Provide the (X, Y) coordinate of the cell's center where the given text is located.  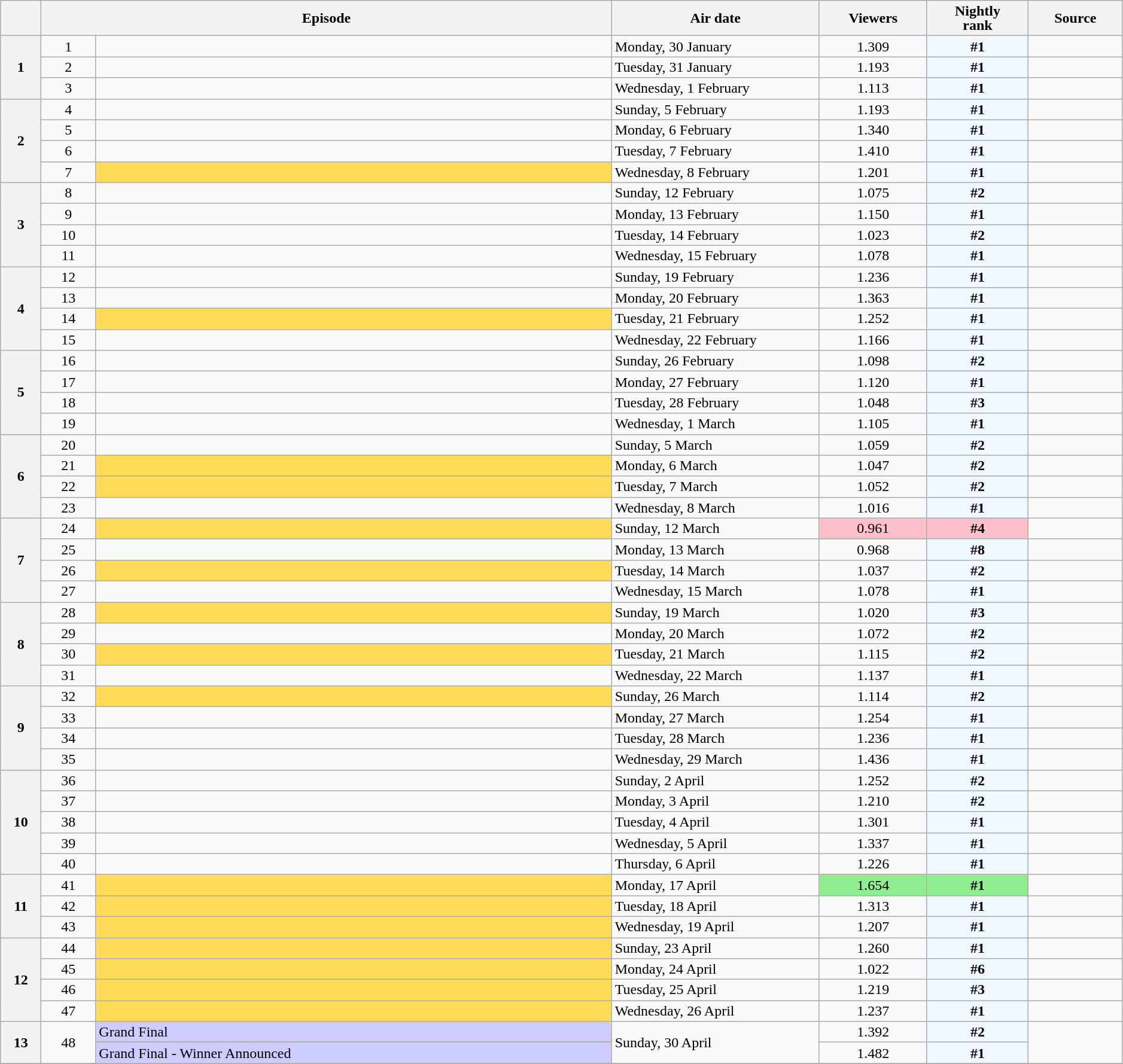
Air date (716, 18)
1.210 (873, 801)
1.105 (873, 423)
Monday, 24 April (716, 969)
30 (68, 654)
Tuesday, 25 April (716, 990)
38 (68, 822)
Sunday, 19 February (716, 278)
47 (68, 1011)
Monday, 20 March (716, 634)
40 (68, 864)
1.260 (873, 949)
1.022 (873, 969)
Sunday, 30 April (716, 1042)
48 (68, 1042)
1.207 (873, 927)
1.016 (873, 507)
1.201 (873, 172)
1.052 (873, 487)
1.254 (873, 718)
16 (68, 361)
Episode (327, 18)
1.392 (873, 1032)
Sunday, 5 February (716, 109)
23 (68, 507)
1.114 (873, 696)
1.023 (873, 234)
1.048 (873, 403)
Tuesday, 14 March (716, 571)
21 (68, 465)
1.313 (873, 906)
Monday, 30 January (716, 47)
1.059 (873, 445)
Tuesday, 7 March (716, 487)
Tuesday, 28 February (716, 403)
Wednesday, 22 February (716, 340)
Nightlyrank (978, 18)
17 (68, 382)
Sunday, 12 March (716, 529)
1.337 (873, 843)
Monday, 13 March (716, 549)
Wednesday, 15 February (716, 256)
Wednesday, 26 April (716, 1011)
Wednesday, 15 March (716, 591)
34 (68, 738)
25 (68, 549)
31 (68, 676)
Monday, 13 February (716, 214)
20 (68, 445)
Tuesday, 28 March (716, 738)
37 (68, 801)
1.237 (873, 1011)
Monday, 6 March (716, 465)
Sunday, 26 February (716, 361)
36 (68, 780)
1.072 (873, 634)
Source (1075, 18)
Tuesday, 31 January (716, 67)
24 (68, 529)
Monday, 27 February (716, 382)
Wednesday, 1 March (716, 423)
Sunday, 5 March (716, 445)
19 (68, 423)
35 (68, 760)
Tuesday, 4 April (716, 822)
Sunday, 23 April (716, 949)
32 (68, 696)
1.150 (873, 214)
39 (68, 843)
1.654 (873, 885)
Tuesday, 18 April (716, 906)
Sunday, 26 March (716, 696)
42 (68, 906)
1.098 (873, 361)
41 (68, 885)
Tuesday, 14 February (716, 234)
Wednesday, 8 March (716, 507)
Tuesday, 21 March (716, 654)
Wednesday, 8 February (716, 172)
1.309 (873, 47)
1.137 (873, 676)
Grand Final (354, 1032)
1.020 (873, 612)
#4 (978, 529)
#8 (978, 549)
Thursday, 6 April (716, 864)
0.961 (873, 529)
1.113 (873, 89)
1.115 (873, 654)
22 (68, 487)
1.482 (873, 1053)
1.037 (873, 571)
1.166 (873, 340)
15 (68, 340)
1.436 (873, 760)
Grand Final - Winner Announced (354, 1053)
Wednesday, 22 March (716, 676)
Sunday, 19 March (716, 612)
0.968 (873, 549)
18 (68, 403)
1.301 (873, 822)
46 (68, 990)
Sunday, 12 February (716, 193)
1.047 (873, 465)
1.410 (873, 151)
1.226 (873, 864)
Wednesday, 5 April (716, 843)
1.219 (873, 990)
28 (68, 612)
44 (68, 949)
Monday, 6 February (716, 130)
#6 (978, 969)
14 (68, 319)
Sunday, 2 April (716, 780)
Monday, 3 April (716, 801)
27 (68, 591)
1.363 (873, 298)
1.340 (873, 130)
1.075 (873, 193)
Tuesday, 21 February (716, 319)
1.120 (873, 382)
Tuesday, 7 February (716, 151)
Wednesday, 1 February (716, 89)
45 (68, 969)
Wednesday, 29 March (716, 760)
Monday, 20 February (716, 298)
33 (68, 718)
Monday, 17 April (716, 885)
26 (68, 571)
29 (68, 634)
Wednesday, 19 April (716, 927)
43 (68, 927)
Monday, 27 March (716, 718)
Viewers (873, 18)
